Output the [x, y] coordinate of the center of the cell containing the given text.  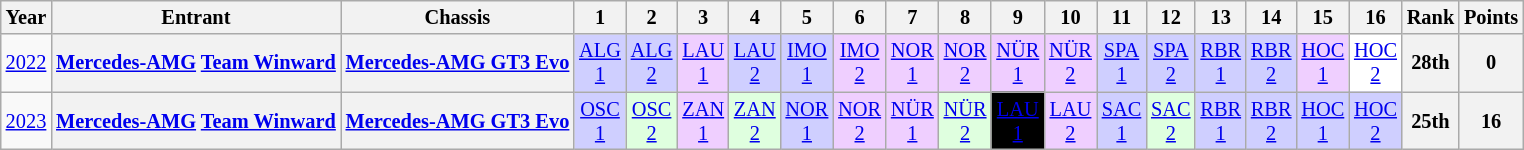
SPA2 [1170, 63]
SAC2 [1170, 121]
Year [26, 17]
25th [1430, 121]
IMO1 [808, 63]
2023 [26, 121]
15 [1322, 17]
OSC2 [652, 121]
13 [1220, 17]
1 [600, 17]
6 [860, 17]
10 [1070, 17]
SPA1 [1122, 63]
14 [1271, 17]
11 [1122, 17]
5 [808, 17]
3 [703, 17]
7 [912, 17]
4 [755, 17]
0 [1491, 63]
Entrant [196, 17]
IMO2 [860, 63]
2022 [26, 63]
2 [652, 17]
8 [966, 17]
9 [1018, 17]
Rank [1430, 17]
SAC1 [1122, 121]
ZAN2 [755, 121]
ZAN1 [703, 121]
ALG2 [652, 63]
28th [1430, 63]
ALG1 [600, 63]
Chassis [458, 17]
Points [1491, 17]
12 [1170, 17]
OSC1 [600, 121]
